Identify which cell holds the provided text, then report its [x, y] central coordinate. 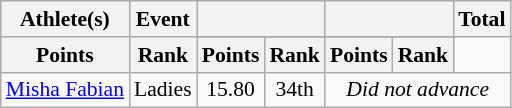
Total [482, 19]
Ladies [163, 90]
34th [294, 90]
Athlete(s) [65, 19]
Event [163, 19]
Misha Fabian [65, 90]
Did not advance [418, 90]
15.80 [231, 90]
